Locate the cell with the specified text and output its [x, y] center coordinate. 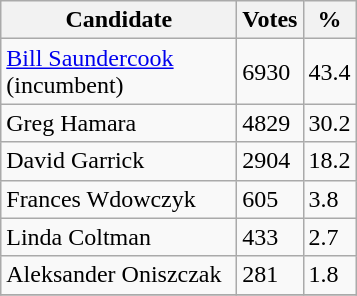
% [330, 20]
2.7 [330, 237]
6930 [270, 72]
1.8 [330, 275]
Bill Saundercook (incumbent) [119, 72]
3.8 [330, 199]
Votes [270, 20]
Candidate [119, 20]
2904 [270, 161]
Linda Coltman [119, 237]
David Garrick [119, 161]
281 [270, 275]
605 [270, 199]
4829 [270, 123]
433 [270, 237]
30.2 [330, 123]
Greg Hamara [119, 123]
Aleksander Oniszczak [119, 275]
Frances Wdowczyk [119, 199]
43.4 [330, 72]
18.2 [330, 161]
